Find where the given text appears and provide that cell's center as [X, Y] coordinate. 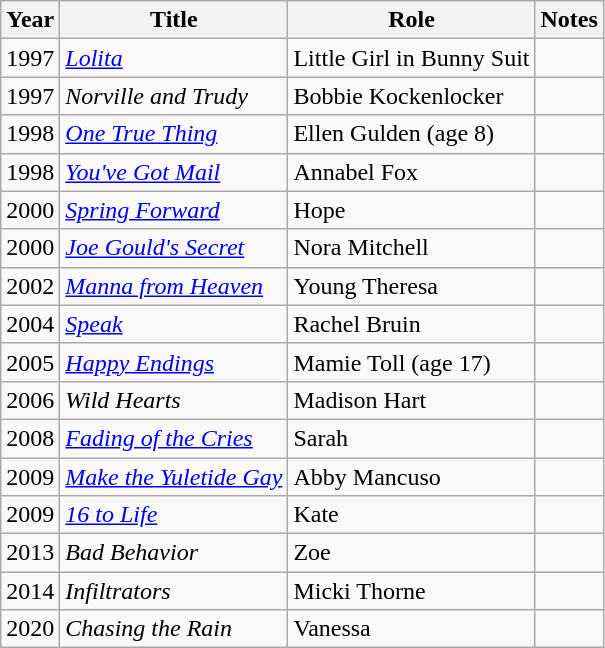
2005 [30, 362]
2008 [30, 438]
Kate [412, 515]
Chasing the Rain [174, 629]
Madison Hart [412, 400]
Bobbie Kockenlocker [412, 96]
Happy Endings [174, 362]
Notes [569, 20]
Make the Yuletide Gay [174, 477]
Title [174, 20]
Fading of the Cries [174, 438]
Annabel Fox [412, 172]
Norville and Trudy [174, 96]
Sarah [412, 438]
Young Theresa [412, 286]
Joe Gould's Secret [174, 248]
Little Girl in Bunny Suit [412, 58]
Manna from Heaven [174, 286]
2002 [30, 286]
16 to Life [174, 515]
Ellen Gulden (age 8) [412, 134]
Abby Mancuso [412, 477]
2013 [30, 553]
Vanessa [412, 629]
Nora Mitchell [412, 248]
2004 [30, 324]
Micki Thorne [412, 591]
Role [412, 20]
Wild Hearts [174, 400]
Infiltrators [174, 591]
Bad Behavior [174, 553]
2006 [30, 400]
You've Got Mail [174, 172]
Year [30, 20]
Spring Forward [174, 210]
Mamie Toll (age 17) [412, 362]
2014 [30, 591]
Speak [174, 324]
Zoe [412, 553]
2020 [30, 629]
Lolita [174, 58]
One True Thing [174, 134]
Rachel Bruin [412, 324]
Hope [412, 210]
